Extract the (X, Y) coordinate from the center of the cell holding the provided text.  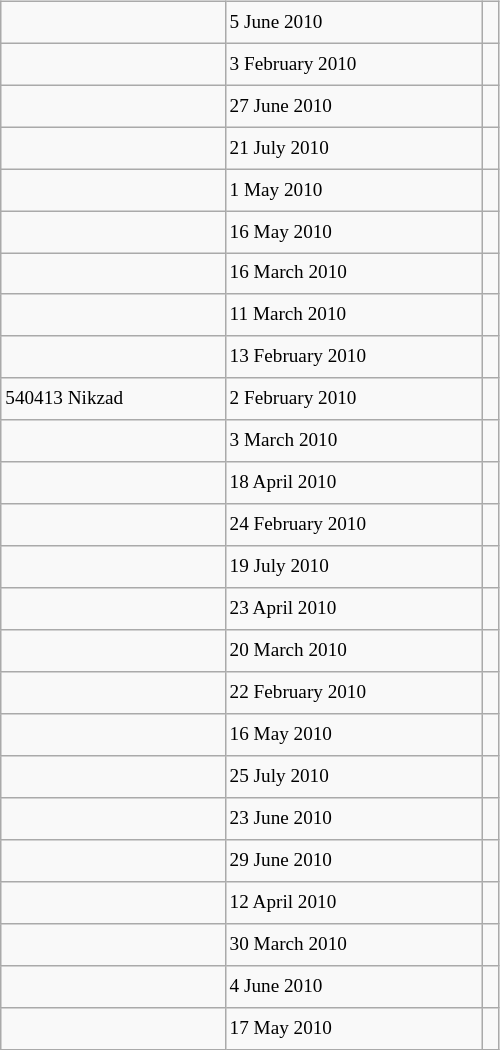
16 March 2010 (354, 274)
4 June 2010 (354, 986)
20 March 2010 (354, 651)
5 June 2010 (354, 22)
27 June 2010 (354, 106)
22 February 2010 (354, 693)
13 February 2010 (354, 357)
25 July 2010 (354, 777)
3 February 2010 (354, 64)
18 April 2010 (354, 483)
30 March 2010 (354, 944)
24 February 2010 (354, 525)
540413 Nikzad (113, 399)
17 May 2010 (354, 1028)
12 April 2010 (354, 902)
19 July 2010 (354, 567)
23 April 2010 (354, 609)
23 June 2010 (354, 819)
11 March 2010 (354, 315)
2 February 2010 (354, 399)
1 May 2010 (354, 190)
29 June 2010 (354, 861)
21 July 2010 (354, 148)
3 March 2010 (354, 441)
